Detect which cell encompasses the target text, then output its [x, y] center coordinate. 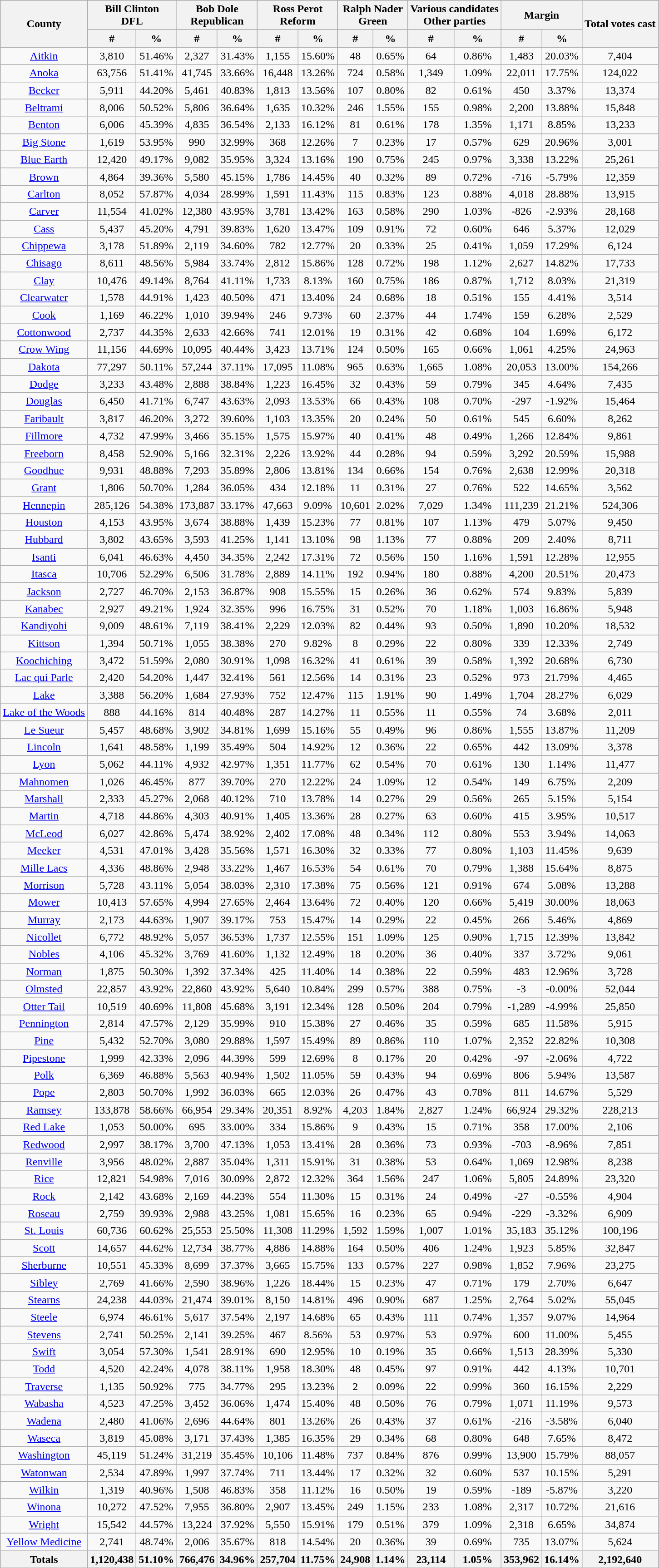
14.27% [318, 712]
13.09% [562, 747]
Benton [44, 125]
13.16% [318, 159]
5,529 [620, 1093]
7.96% [562, 1265]
1.03% [478, 211]
6,647 [620, 1282]
-97 [521, 1058]
151 [355, 937]
5,291 [620, 1473]
9.07% [562, 1317]
109 [355, 228]
Clearwater [44, 298]
0.47% [391, 1093]
2,529 [620, 315]
28.88% [562, 194]
2,119 [197, 246]
11.75% [318, 1559]
6,029 [620, 695]
-216 [521, 1421]
23,114 [431, 1559]
44.57% [156, 1524]
45.39% [156, 125]
54.38% [156, 505]
5.46% [562, 920]
47.57% [156, 1023]
522 [521, 488]
16.86% [562, 609]
7,851 [620, 1144]
1,923 [521, 1248]
3,902 [197, 730]
2,327 [197, 56]
11.08% [318, 367]
5,915 [620, 1023]
16.15% [562, 1386]
24,963 [620, 350]
52.70% [156, 1040]
2,318 [521, 1524]
15,542 [112, 1524]
36.54% [237, 125]
16.32% [318, 661]
467 [278, 1334]
Le Sueur [44, 730]
2,806 [278, 470]
Ramsey [44, 1110]
41.06% [156, 1421]
17.38% [318, 885]
15.79% [562, 1455]
8.85% [562, 125]
6.75% [562, 781]
41.11% [237, 281]
811 [521, 1093]
5,640 [278, 989]
43.63% [237, 401]
204 [431, 1006]
47.25% [156, 1404]
29.32% [562, 1110]
1,813 [278, 90]
5,437 [112, 228]
1,423 [197, 298]
1.69% [562, 332]
34.96% [237, 1559]
5,550 [278, 1524]
973 [521, 678]
3,428 [197, 851]
5.02% [562, 1300]
209 [521, 540]
12,734 [197, 1248]
4,303 [197, 816]
1,284 [197, 488]
3,472 [112, 661]
Carver [44, 211]
4,450 [197, 557]
8.56% [318, 1334]
818 [278, 1542]
2,093 [278, 401]
13.88% [562, 108]
14.92% [318, 747]
50.25% [156, 1334]
1,786 [278, 177]
24,238 [112, 1300]
1,081 [278, 1213]
5.08% [562, 885]
50.11% [156, 367]
9,573 [620, 1404]
48.86% [156, 868]
1.12% [478, 263]
8,238 [620, 1162]
16.12% [318, 125]
12.55% [318, 937]
38.96% [237, 1282]
245 [431, 159]
12.99% [562, 470]
3,674 [197, 523]
5,166 [197, 453]
1,169 [112, 315]
35.56% [237, 851]
46.70% [156, 592]
2,068 [197, 799]
0.44% [391, 626]
49.14% [156, 281]
173,887 [197, 505]
4,523 [112, 1404]
15.55% [318, 592]
42.66% [237, 332]
1,226 [278, 1282]
22,860 [197, 989]
6,772 [112, 937]
38.17% [156, 1144]
Nobles [44, 954]
3,292 [521, 453]
42.24% [156, 1369]
Cook [44, 315]
2,096 [197, 1058]
46.83% [237, 1490]
Hennepin [44, 505]
35.49% [237, 747]
Morrison [44, 885]
121 [431, 885]
Goodhue [44, 470]
40.44% [237, 350]
Waseca [44, 1438]
2,812 [278, 263]
265 [521, 799]
10,517 [620, 816]
1,999 [112, 1058]
1,597 [278, 1040]
11.48% [318, 1455]
39.70% [237, 781]
Cottonwood [44, 332]
6,506 [197, 574]
48.58% [156, 747]
57.30% [156, 1352]
40.83% [237, 90]
1,684 [197, 695]
22.82% [562, 1040]
1.25% [478, 1300]
1,447 [197, 678]
164 [355, 1248]
50.30% [156, 971]
876 [431, 1455]
17.00% [562, 1127]
0.46% [391, 1023]
-297 [521, 401]
51.41% [156, 73]
504 [278, 747]
2,759 [112, 1213]
23 [431, 678]
2,696 [197, 1421]
36.06% [237, 1404]
13.44% [318, 1473]
Itasca [44, 574]
1,171 [521, 125]
353,962 [521, 1559]
15,464 [620, 401]
8,052 [112, 194]
10,701 [620, 1369]
35.45% [237, 1455]
66 [355, 401]
8,458 [112, 453]
2,333 [112, 799]
35.15% [237, 436]
0.26% [391, 592]
47,663 [278, 505]
42.33% [156, 1058]
17.31% [318, 557]
57,244 [197, 367]
2,242 [278, 557]
57.65% [156, 902]
123 [431, 194]
10,551 [112, 1265]
3,562 [620, 488]
13.92% [318, 453]
Norman [44, 971]
39.60% [237, 419]
40.94% [237, 1075]
247 [431, 1179]
2,006 [197, 1542]
-0.00% [562, 989]
1,357 [521, 1317]
20.59% [562, 453]
44.63% [156, 920]
0.84% [391, 1455]
364 [355, 1179]
1.34% [478, 505]
Lac qui Parle [44, 678]
15,988 [620, 453]
48.92% [156, 937]
553 [521, 833]
13.64% [318, 902]
64 [431, 56]
178 [431, 125]
4,203 [355, 1110]
17,733 [620, 263]
Beltrami [44, 108]
Ross PerotReform [298, 15]
90 [431, 695]
46.45% [156, 781]
5,455 [620, 1334]
11.40% [318, 971]
1.05% [478, 1559]
990 [197, 142]
3,272 [197, 419]
33.74% [237, 263]
1.07% [478, 1040]
32,847 [620, 1248]
379 [431, 1524]
2,997 [112, 1144]
50.52% [156, 108]
37.11% [237, 367]
648 [521, 1438]
3,769 [197, 954]
2,169 [197, 1196]
-3 [521, 989]
2,226 [278, 453]
5,330 [620, 1352]
1.06% [478, 1179]
2.37% [391, 315]
4,078 [197, 1369]
7,404 [620, 56]
1,715 [521, 937]
1,098 [278, 661]
1.84% [391, 1110]
31.43% [237, 56]
Crow Wing [44, 350]
8,472 [620, 1438]
12.69% [318, 1058]
Anoka [44, 73]
910 [278, 1023]
15.38% [318, 1023]
48.88% [156, 470]
44.16% [156, 712]
1,349 [431, 73]
11.43% [318, 194]
-3.58% [562, 1421]
287 [278, 712]
3,452 [197, 1404]
40.50% [237, 298]
10.72% [562, 1507]
Washington [44, 1455]
75 [355, 885]
-1,289 [521, 1006]
3.95% [562, 816]
15.49% [318, 1040]
-2.93% [562, 211]
48.61% [156, 626]
471 [278, 298]
10.15% [562, 1473]
0.70% [478, 401]
36.03% [237, 1093]
1,474 [278, 1404]
737 [355, 1455]
39.36% [156, 177]
4,018 [521, 194]
4,200 [521, 574]
0.17% [391, 1058]
97 [431, 1369]
2,764 [521, 1300]
1,806 [112, 488]
37.34% [237, 971]
7,955 [197, 1507]
1,394 [112, 643]
44.91% [156, 298]
44.69% [156, 350]
38.92% [237, 833]
13.23% [318, 1386]
25.50% [237, 1231]
3,001 [620, 142]
-1.92% [562, 401]
600 [521, 1334]
40.48% [237, 712]
5,984 [197, 263]
37 [431, 1421]
36.53% [237, 937]
52.29% [156, 574]
14.82% [562, 263]
6,041 [112, 557]
9.73% [318, 315]
11,308 [278, 1231]
68 [431, 1438]
Isanti [44, 557]
0.93% [478, 1144]
54 [355, 868]
3,388 [112, 695]
9.83% [562, 592]
8,262 [620, 419]
Swift [44, 1352]
41.66% [156, 1282]
Mille Lacs [44, 868]
43.48% [156, 384]
47.01% [156, 851]
2,988 [197, 1213]
50.00% [156, 1127]
38.38% [237, 643]
Winona [44, 1507]
37.37% [237, 1265]
1.49% [478, 695]
1,635 [278, 108]
5,948 [620, 609]
29.88% [237, 1040]
47 [431, 1282]
5,624 [620, 1542]
44.64% [237, 1421]
687 [431, 1300]
6,124 [620, 246]
629 [521, 142]
782 [278, 246]
37.54% [237, 1317]
9,082 [197, 159]
192 [355, 574]
685 [521, 1023]
285,126 [112, 505]
Aitkin [44, 56]
Wilkin [44, 1490]
2,352 [521, 1040]
4.25% [562, 350]
7,016 [197, 1179]
1,199 [197, 747]
0.83% [391, 194]
2,129 [197, 1023]
741 [278, 332]
15.97% [318, 436]
54.20% [156, 678]
Lake [44, 695]
20.96% [562, 142]
Dakota [44, 367]
1.18% [478, 609]
9,061 [620, 954]
14.67% [562, 1093]
4.41% [562, 298]
13,900 [521, 1455]
450 [521, 90]
7,435 [620, 384]
1,992 [197, 1093]
20,473 [620, 574]
4,034 [197, 194]
1,055 [197, 643]
37.74% [237, 1473]
Chippewa [44, 246]
Big Stone [44, 142]
47.13% [237, 1144]
1,704 [521, 695]
12.34% [318, 1006]
18.30% [318, 1369]
41,745 [197, 73]
29.34% [237, 1110]
2,888 [197, 384]
190 [355, 159]
44.39% [237, 1058]
186 [431, 281]
66,954 [197, 1110]
76 [431, 1404]
50.92% [156, 1386]
1,003 [521, 609]
60 [355, 315]
15.23% [318, 523]
51.24% [156, 1455]
15,848 [620, 108]
753 [278, 920]
38.77% [237, 1248]
4,465 [620, 678]
51.89% [156, 246]
0.74% [478, 1317]
2,080 [197, 661]
7,293 [197, 470]
1,997 [197, 1473]
24.89% [562, 1179]
41.71% [156, 401]
10,308 [620, 1040]
5,154 [620, 799]
12,955 [620, 557]
1,319 [112, 1490]
112 [431, 833]
5.15% [562, 799]
7,119 [197, 626]
9.09% [318, 505]
46.22% [156, 315]
1,311 [278, 1162]
Douglas [44, 401]
110 [431, 1040]
2,420 [112, 678]
Kittson [44, 643]
44.11% [156, 764]
9 [355, 1127]
40.96% [156, 1490]
1,578 [112, 298]
5,419 [521, 902]
4,732 [112, 436]
35.99% [237, 1023]
-2.06% [562, 1058]
14,657 [112, 1248]
11,554 [112, 211]
Wadena [44, 1421]
6,974 [112, 1317]
11.19% [562, 1404]
4.64% [562, 384]
149 [521, 781]
1,555 [521, 730]
2,769 [112, 1282]
1,405 [278, 816]
295 [278, 1386]
13.56% [318, 90]
24,908 [355, 1559]
360 [521, 1386]
1,592 [355, 1231]
2,638 [521, 470]
5,806 [197, 108]
12.47% [318, 695]
Pope [44, 1093]
724 [355, 73]
10,601 [355, 505]
9,450 [620, 523]
5,563 [197, 1075]
425 [278, 971]
45.20% [156, 228]
Renville [44, 1162]
38.11% [237, 1369]
Traverse [44, 1386]
36.64% [237, 108]
5,805 [521, 1179]
4,106 [112, 954]
2.40% [562, 540]
2,200 [521, 108]
12.01% [318, 332]
8.13% [318, 281]
266 [521, 920]
38.03% [237, 885]
11.30% [318, 1196]
334 [278, 1127]
3,593 [197, 540]
12.98% [562, 1162]
2,142 [112, 1196]
-0.55% [562, 1196]
36.80% [237, 1507]
5.94% [562, 1075]
198 [431, 263]
39.93% [156, 1213]
1,712 [521, 281]
7,029 [431, 505]
Steele [44, 1317]
12,821 [112, 1179]
8.92% [318, 1110]
Hubbard [44, 540]
-5.87% [562, 1490]
11.45% [562, 851]
483 [521, 971]
406 [431, 1248]
1,467 [278, 868]
14,964 [620, 1317]
-5.79% [562, 177]
49.17% [156, 159]
2,133 [278, 125]
1,061 [521, 350]
73 [431, 1144]
21,474 [197, 1300]
4,153 [112, 523]
2,141 [197, 1334]
12.95% [318, 1352]
3,171 [197, 1438]
0.20% [391, 954]
2,727 [112, 592]
Stevens [44, 1334]
34.77% [237, 1386]
55 [355, 730]
2,907 [278, 1507]
5.85% [562, 1248]
20.51% [562, 574]
20.03% [562, 56]
11.12% [318, 1490]
Rice [44, 1179]
3,802 [112, 540]
8,875 [620, 868]
81 [355, 125]
36.05% [237, 488]
13.41% [318, 1144]
3,338 [521, 159]
6.60% [562, 419]
13.71% [318, 350]
125 [431, 937]
3,233 [112, 384]
Rock [44, 1196]
35.12% [562, 1231]
888 [112, 712]
38.41% [237, 626]
13.35% [318, 419]
5,580 [197, 177]
13,288 [620, 885]
51.59% [156, 661]
10,272 [112, 1507]
545 [521, 419]
46.88% [156, 1075]
Pipestone [44, 1058]
0.19% [391, 1352]
28.39% [562, 1352]
43.68% [156, 1196]
496 [355, 1300]
1,620 [278, 228]
Marshall [44, 799]
60,736 [112, 1231]
Olmsted [44, 989]
37.43% [237, 1438]
0.81% [391, 523]
25,553 [197, 1231]
Polk [44, 1075]
711 [278, 1473]
13.81% [318, 470]
8,150 [278, 1300]
2,749 [620, 643]
28.99% [237, 194]
Kandiyohi [44, 626]
22,011 [521, 73]
100,196 [620, 1231]
25,850 [620, 1006]
1,665 [431, 367]
150 [431, 557]
0.78% [478, 1093]
695 [197, 1127]
-8.96% [562, 1144]
Cass [44, 228]
1,890 [521, 626]
2,889 [278, 574]
3,324 [278, 159]
1,059 [521, 246]
10,706 [112, 574]
163 [355, 211]
14.11% [318, 574]
12,029 [620, 228]
27.93% [237, 695]
35.67% [237, 1542]
15.40% [318, 1404]
12.26% [318, 142]
4,904 [620, 1196]
5,617 [197, 1317]
Grant [44, 488]
6.28% [562, 315]
3,819 [112, 1438]
2,480 [112, 1421]
12.22% [318, 781]
Dodge [44, 384]
5,457 [112, 730]
4,791 [197, 228]
0.24% [391, 419]
Clay [44, 281]
1,924 [197, 609]
7 [355, 142]
16.53% [318, 868]
3,466 [197, 436]
3,191 [278, 1006]
12.56% [318, 678]
28,168 [620, 211]
1.59% [391, 1231]
646 [521, 228]
6.65% [562, 1524]
2,633 [197, 332]
5,728 [112, 885]
21.79% [562, 678]
1,875 [112, 971]
Meeker [44, 851]
434 [278, 488]
3,700 [197, 1144]
12,420 [112, 159]
15.47% [318, 920]
34.81% [237, 730]
1,483 [521, 56]
45.33% [156, 1265]
8,611 [112, 263]
5,461 [197, 90]
1.74% [478, 315]
13.00% [562, 367]
111 [431, 1317]
77,297 [112, 367]
674 [521, 885]
4,722 [620, 1058]
Totals [44, 1559]
40.69% [156, 1006]
4,869 [620, 920]
13.42% [318, 211]
7.65% [562, 1438]
46.63% [156, 557]
415 [521, 816]
14,063 [620, 833]
2,803 [112, 1093]
-189 [521, 1490]
1,071 [521, 1404]
11,808 [197, 1006]
9,009 [112, 626]
3,054 [112, 1352]
11.29% [318, 1231]
-229 [521, 1213]
160 [355, 281]
1,135 [112, 1386]
3,956 [112, 1162]
134 [355, 470]
12.96% [562, 971]
2,872 [278, 1179]
2,948 [197, 868]
Total votes cast [620, 24]
1.15% [391, 1507]
108 [431, 401]
154,266 [620, 367]
801 [278, 1421]
Wabasha [44, 1404]
53.95% [156, 142]
228,213 [620, 1110]
690 [278, 1352]
13,224 [197, 1524]
337 [521, 954]
16,448 [278, 73]
2,927 [112, 609]
20.68% [562, 661]
Faribault [44, 419]
766,476 [197, 1559]
5,911 [112, 90]
1,619 [112, 142]
12.18% [318, 488]
3,665 [278, 1265]
710 [278, 799]
42.86% [156, 833]
1,508 [197, 1490]
Sherburne [44, 1265]
120 [431, 902]
32.31% [237, 453]
54.98% [156, 1179]
14.45% [318, 177]
41.25% [237, 540]
50.71% [156, 643]
52,044 [620, 989]
2,192,640 [620, 1559]
2,590 [197, 1282]
5,054 [197, 885]
111,239 [521, 505]
Scott [44, 1248]
2,106 [620, 1127]
Bill ClintonDFL [132, 15]
6,006 [112, 125]
Otter Tail [44, 1006]
5,839 [620, 592]
47.89% [156, 1473]
249 [355, 1507]
8,006 [112, 108]
524,306 [620, 505]
2,737 [112, 332]
1,007 [431, 1231]
13.45% [318, 1507]
3,817 [112, 419]
32.35% [237, 609]
368 [278, 142]
47.99% [156, 436]
130 [521, 764]
34.35% [237, 557]
Todd [44, 1369]
15.60% [318, 56]
1,641 [112, 747]
6,730 [620, 661]
30.09% [237, 1179]
3,423 [278, 350]
6,909 [620, 1213]
5.07% [562, 523]
1,541 [197, 1352]
9.82% [318, 643]
Yellow Medicine [44, 1542]
2,209 [620, 781]
41.02% [156, 211]
1,502 [278, 1075]
44.35% [156, 332]
33.22% [237, 868]
51.10% [156, 1559]
6,172 [620, 332]
6,747 [197, 401]
996 [278, 609]
33.17% [237, 505]
43.11% [156, 885]
159 [521, 315]
2.02% [391, 505]
39.17% [237, 920]
51.46% [156, 56]
43 [431, 1093]
752 [278, 695]
5,062 [112, 764]
-716 [521, 177]
63,756 [112, 73]
537 [521, 1473]
6,040 [620, 1421]
1,266 [521, 436]
17.29% [562, 246]
Lincoln [44, 747]
339 [521, 643]
1,155 [278, 56]
Jackson [44, 592]
2.70% [562, 1282]
44.62% [156, 1248]
3,220 [620, 1490]
Koochiching [44, 661]
Pennington [44, 1023]
57.87% [156, 194]
56.20% [156, 695]
554 [278, 1196]
17.75% [562, 73]
3,781 [278, 211]
18,532 [620, 626]
8.03% [562, 281]
3.68% [562, 712]
3,810 [112, 56]
9,931 [112, 470]
13.87% [562, 730]
1.01% [478, 1231]
257,704 [278, 1559]
96 [431, 730]
4.13% [562, 1369]
0.64% [478, 1162]
6,027 [112, 833]
Lyon [44, 764]
28.91% [237, 1352]
11.05% [318, 1075]
Bob DoleRepublican [217, 15]
55,045 [620, 1300]
10.84% [318, 989]
1,069 [521, 1162]
1,907 [197, 920]
13.10% [318, 540]
-4.99% [562, 1006]
13.07% [562, 1542]
33.66% [237, 73]
County [44, 24]
Houston [44, 523]
44.20% [156, 90]
775 [197, 1386]
Brown [44, 177]
30.00% [562, 902]
18,063 [620, 902]
Redwood [44, 1144]
Nicollet [44, 937]
39.01% [237, 1300]
965 [355, 367]
2,011 [620, 712]
45.32% [156, 954]
Martin [44, 816]
Watonwan [44, 1473]
-703 [521, 1144]
1,852 [521, 1265]
18.44% [318, 1282]
10 [355, 1352]
1,513 [521, 1352]
4,520 [112, 1369]
13.53% [318, 401]
Kanabec [44, 609]
66,924 [521, 1110]
133,878 [112, 1110]
10,095 [197, 350]
3.72% [562, 954]
6,369 [112, 1075]
14.68% [318, 1317]
1.56% [391, 1179]
Freeborn [44, 453]
12,359 [620, 177]
11.00% [562, 1334]
15.16% [318, 730]
11,209 [620, 730]
40.91% [237, 816]
1,010 [197, 315]
10,476 [112, 281]
806 [521, 1075]
0.09% [391, 1386]
13.40% [318, 298]
25 [431, 246]
908 [278, 592]
32.99% [237, 142]
1,141 [278, 540]
39.25% [237, 1334]
4,886 [278, 1248]
6,450 [112, 401]
2,153 [197, 592]
43.25% [237, 1213]
17,095 [278, 367]
45.68% [237, 1006]
74 [521, 712]
877 [197, 781]
2,534 [112, 1473]
1,733 [278, 281]
45,119 [112, 1455]
62 [355, 764]
1.16% [478, 557]
561 [278, 678]
1,223 [278, 384]
10,519 [112, 1006]
48.56% [156, 263]
11,477 [620, 764]
46.61% [156, 1317]
43.65% [156, 540]
45.08% [156, 1438]
25,261 [620, 159]
17.08% [318, 833]
133 [355, 1265]
52.90% [156, 453]
1,132 [278, 954]
48.68% [156, 730]
8,711 [620, 540]
10.32% [318, 108]
Pine [44, 1040]
46.20% [156, 419]
4,336 [112, 868]
388 [431, 989]
Roseau [44, 1213]
38.84% [237, 384]
9,639 [620, 851]
98 [355, 540]
39.94% [237, 315]
39.83% [237, 228]
16.14% [562, 1559]
180 [431, 574]
20,053 [521, 367]
Murray [44, 920]
5,474 [197, 833]
44.86% [156, 816]
3,514 [620, 298]
McLeod [44, 833]
13,587 [620, 1075]
10.20% [562, 626]
Mower [44, 902]
27.65% [237, 902]
290 [431, 211]
2,814 [112, 1023]
2,173 [112, 920]
0.63% [391, 367]
1.91% [391, 695]
Various candidatesOther parties [455, 15]
38.88% [237, 523]
13,842 [620, 937]
48.74% [156, 1542]
31,219 [197, 1455]
1,571 [278, 851]
4,835 [197, 125]
345 [521, 384]
165 [431, 350]
12.28% [562, 557]
13,233 [620, 125]
35.04% [237, 1162]
12.84% [562, 436]
233 [431, 1507]
12.77% [318, 246]
42 [431, 332]
5.37% [562, 228]
Becker [44, 90]
20,318 [620, 470]
9,861 [620, 436]
3.94% [562, 833]
Fillmore [44, 436]
0.87% [478, 281]
35,183 [521, 1231]
1,026 [112, 781]
0.28% [391, 453]
Stearns [44, 1300]
44.03% [156, 1300]
3.37% [562, 90]
8,764 [197, 281]
-3.32% [562, 1213]
2,887 [197, 1162]
Wright [44, 1524]
12.32% [318, 1179]
20,351 [278, 1110]
14.88% [318, 1248]
15.75% [318, 1265]
23,275 [620, 1265]
Mahnomen [44, 781]
-826 [521, 211]
11,156 [112, 350]
1.35% [478, 125]
2,317 [521, 1507]
58.66% [156, 1110]
8,699 [197, 1265]
124 [355, 350]
35.95% [237, 159]
31.78% [237, 574]
48.02% [156, 1162]
14.54% [318, 1542]
2,627 [521, 263]
34.60% [237, 246]
574 [521, 592]
St. Louis [44, 1231]
88,057 [620, 1455]
124,022 [620, 73]
5,432 [112, 1040]
2,310 [278, 885]
479 [521, 523]
63 [431, 816]
13.22% [562, 159]
1,958 [278, 1369]
2,197 [278, 1317]
50 [431, 419]
42.97% [237, 764]
3,080 [197, 1040]
735 [521, 1542]
1,385 [278, 1438]
13.78% [318, 799]
3,178 [112, 246]
4,864 [112, 177]
5,057 [197, 937]
36.87% [237, 592]
11.77% [318, 764]
13,374 [620, 90]
1,439 [278, 523]
16.35% [318, 1438]
4,718 [112, 816]
Margin [541, 15]
45.27% [156, 799]
34,874 [620, 1524]
599 [278, 1058]
40.12% [237, 799]
0.42% [478, 1058]
3,378 [620, 747]
Carlton [44, 194]
35.89% [237, 470]
21,319 [620, 281]
2,827 [431, 1110]
1,699 [278, 730]
1,575 [278, 436]
2 [355, 1386]
30.91% [237, 661]
16.30% [318, 851]
13,915 [620, 194]
Sibley [44, 1282]
41 [355, 661]
Ralph NaderGreen [373, 15]
665 [278, 1093]
1,388 [521, 868]
15.64% [562, 868]
3,728 [620, 971]
44.23% [237, 1196]
16.45% [318, 384]
33.00% [237, 1127]
814 [197, 712]
14.81% [318, 1300]
37.92% [237, 1524]
21.21% [562, 505]
10,106 [278, 1455]
1,120,438 [112, 1559]
0.62% [478, 592]
2,402 [278, 833]
32.41% [237, 678]
227 [431, 1265]
28.27% [562, 695]
4,932 [197, 764]
299 [355, 989]
41.60% [237, 954]
-27 [521, 1196]
16.75% [318, 609]
10,413 [112, 902]
12,380 [197, 211]
4,531 [112, 851]
12.33% [562, 643]
154 [431, 470]
1.55% [391, 108]
45.15% [237, 177]
Blue Earth [44, 159]
22,857 [112, 989]
Red Lake [44, 1127]
21,616 [620, 1507]
15.65% [318, 1213]
1,351 [278, 764]
93 [431, 626]
49.21% [156, 609]
Chisago [44, 263]
12.49% [318, 954]
12.39% [562, 937]
13.47% [318, 228]
Lake of the Woods [44, 712]
2,464 [278, 902]
104 [521, 332]
60.62% [156, 1231]
4,994 [197, 902]
23,320 [620, 1179]
13.36% [318, 816]
11.58% [562, 1023]
1,737 [278, 937]
14.65% [562, 488]
47.52% [156, 1507]
